Detect which cell encompasses the target text, then output its [X, Y] center coordinate. 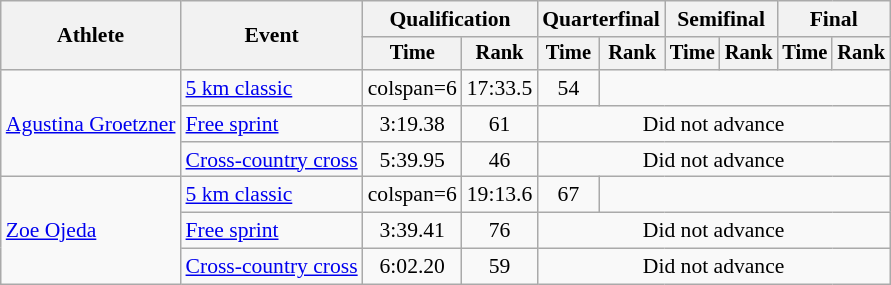
6:02.20 [412, 267]
Event [272, 36]
46 [500, 160]
76 [500, 231]
67 [568, 195]
Zoe Ojeda [91, 230]
3:39.41 [412, 231]
3:19.38 [412, 124]
54 [568, 88]
61 [500, 124]
Qualification [450, 19]
Quarterfinal [601, 19]
Final [833, 19]
59 [500, 267]
Athlete [91, 36]
Agustina Groetzner [91, 124]
19:13.6 [500, 195]
Semifinal [721, 19]
5:39.95 [412, 160]
17:33.5 [500, 88]
